Return (x, y) of the center of cell containing provided text 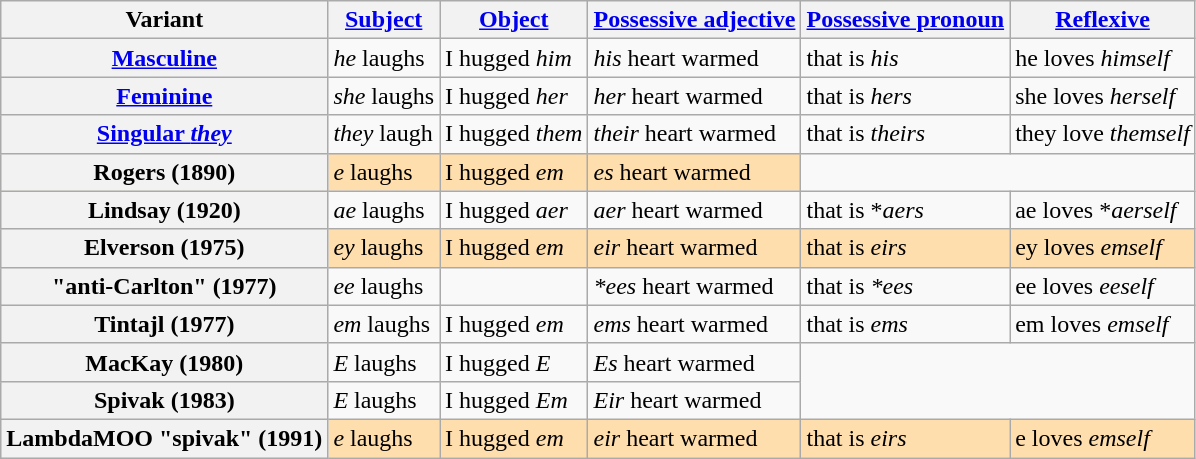
ae laughs (384, 210)
MacKay (1980) (164, 362)
ey laughs (384, 248)
they love themself (1103, 134)
em laughs (384, 324)
Feminine (164, 96)
she loves herself (1103, 96)
that is theirs (906, 134)
that is *ees (906, 286)
I hugged Em (514, 400)
Rogers (1890) (164, 172)
em loves emself (1103, 324)
ee loves eeself (1103, 286)
that is his (906, 58)
that is *aers (906, 210)
I hugged her (514, 96)
Elverson (1975) (164, 248)
I hugged aer (514, 210)
they laugh (384, 134)
Es heart warmed (694, 362)
*ees heart warmed (694, 286)
Reflexive (1103, 20)
that is hers (906, 96)
Masculine (164, 58)
she laughs (384, 96)
Subject (384, 20)
I hugged him (514, 58)
he laughs (384, 58)
Possessive pronoun (906, 20)
I hugged them (514, 134)
ae loves *aerself (1103, 210)
that is ems (906, 324)
ems heart warmed (694, 324)
I hugged E (514, 362)
Variant (164, 20)
Spivak (1983) (164, 400)
Lindsay (1920) (164, 210)
"anti-Carlton" (1977) (164, 286)
his heart warmed (694, 58)
Possessive adjective (694, 20)
ey loves emself (1103, 248)
Singular they (164, 134)
Eir heart warmed (694, 400)
Tintajl (1977) (164, 324)
e loves emself (1103, 438)
LambdaMOO "spivak" (1991) (164, 438)
es heart warmed (694, 172)
her heart warmed (694, 96)
ee laughs (384, 286)
aer heart warmed (694, 210)
their heart warmed (694, 134)
he loves himself (1103, 58)
Object (514, 20)
